From the cell containing the given text, extract its center point as [X, Y] coordinate. 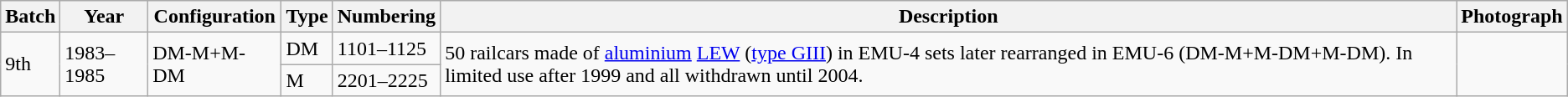
Description [948, 17]
Configuration [214, 17]
Numbering [386, 17]
9th [30, 64]
2201–2225 [386, 80]
Photograph [1512, 17]
1983–1985 [104, 64]
Type [307, 17]
Batch [30, 17]
M [307, 80]
Year [104, 17]
1101–1125 [386, 48]
DM [307, 48]
DM-M+M-DM [214, 64]
